Scan for the cell matching the given text and deliver its (x, y) coordinate at center. 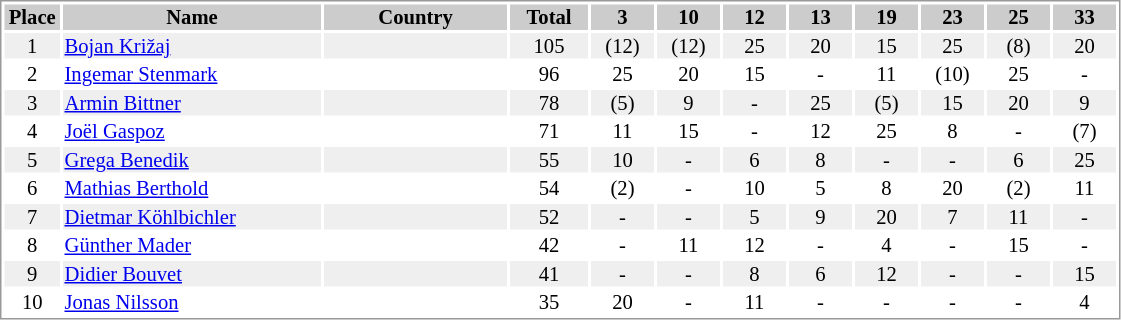
Place (32, 17)
13 (820, 17)
42 (549, 245)
54 (549, 189)
71 (549, 131)
1 (32, 46)
105 (549, 46)
52 (549, 217)
Mathias Berthold (192, 189)
23 (952, 17)
Country (416, 17)
35 (549, 303)
Günther Mader (192, 245)
(7) (1084, 131)
Ingemar Stenmark (192, 75)
Name (192, 17)
55 (549, 160)
(8) (1018, 46)
33 (1084, 17)
2 (32, 75)
Jonas Nilsson (192, 303)
Dietmar Köhlbichler (192, 217)
(10) (952, 75)
Total (549, 17)
Bojan Križaj (192, 46)
78 (549, 103)
96 (549, 75)
Grega Benedik (192, 160)
41 (549, 274)
19 (886, 17)
Joël Gaspoz (192, 131)
Armin Bittner (192, 103)
Didier Bouvet (192, 274)
